Find where the given text appears and provide that cell's center as [X, Y] coordinate. 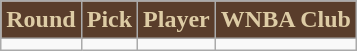
Round [41, 20]
Player [177, 20]
WNBA Club [286, 20]
Pick [109, 20]
